Detect which cell encompasses the target text, then output its (x, y) center coordinate. 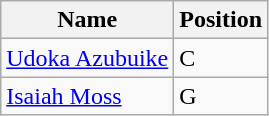
C (221, 58)
Name (88, 20)
Position (221, 20)
Udoka Azubuike (88, 58)
G (221, 96)
Isaiah Moss (88, 96)
